Extract the (X, Y) coordinate from the center of the cell holding the provided text.  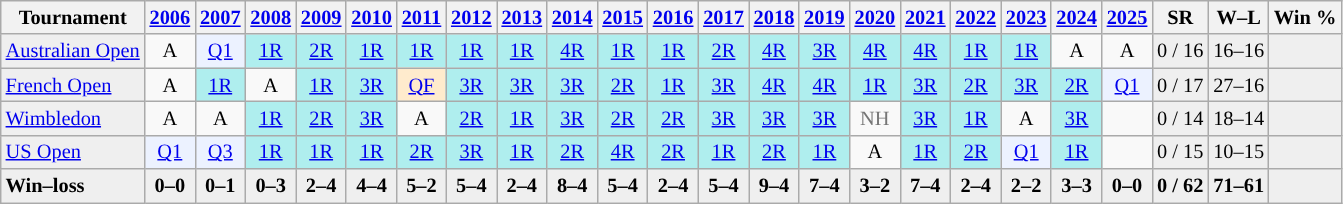
0 / 14 (1180, 118)
27–16 (1238, 85)
2025 (1127, 17)
2024 (1076, 17)
2023 (1026, 17)
US Open (73, 152)
Win–loss (73, 186)
71–61 (1238, 186)
0 / 16 (1180, 51)
2019 (824, 17)
2014 (572, 17)
9–4 (774, 186)
8–4 (572, 186)
3–3 (1076, 186)
10–15 (1238, 152)
2015 (622, 17)
2021 (925, 17)
Q3 (220, 152)
5–2 (422, 186)
Tournament (73, 17)
NH (875, 118)
0–1 (220, 186)
Wimbledon (73, 118)
4–4 (371, 186)
0–3 (270, 186)
2007 (220, 17)
Australian Open (73, 51)
2006 (170, 17)
2008 (270, 17)
2012 (471, 17)
2017 (723, 17)
0 / 15 (1180, 152)
QF (422, 85)
2009 (321, 17)
2016 (673, 17)
Win % (1305, 17)
0 / 62 (1180, 186)
0 / 17 (1180, 85)
SR (1180, 17)
2–2 (1026, 186)
2011 (422, 17)
2018 (774, 17)
2022 (975, 17)
W–L (1238, 17)
2010 (371, 17)
French Open (73, 85)
18–14 (1238, 118)
3–2 (875, 186)
16–16 (1238, 51)
2020 (875, 17)
2013 (522, 17)
